Provide the [X, Y] coordinate of the cell's center where the given text is located.  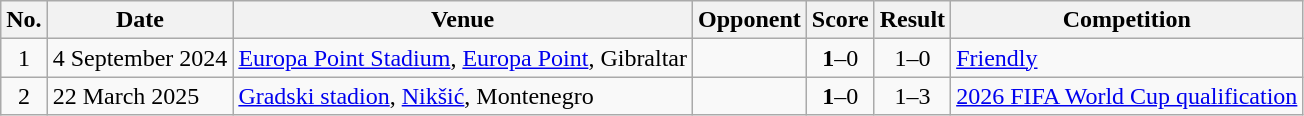
Gradski stadion, Nikšić, Montenegro [463, 96]
Competition [1127, 20]
Opponent [750, 20]
Date [140, 20]
2 [24, 96]
No. [24, 20]
Score [840, 20]
Result [912, 20]
1 [24, 58]
Europa Point Stadium, Europa Point, Gibraltar [463, 58]
Friendly [1127, 58]
1–3 [912, 96]
4 September 2024 [140, 58]
2026 FIFA World Cup qualification [1127, 96]
22 March 2025 [140, 96]
Venue [463, 20]
